Output the [x, y] coordinate of the center of the cell containing the given text.  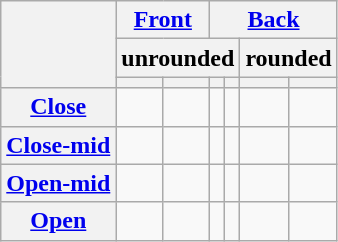
Open [58, 221]
Back [274, 20]
Front [163, 20]
rounded [288, 58]
unrounded [178, 58]
Close-mid [58, 145]
Open-mid [58, 183]
Close [58, 107]
